Capture the cell that displays the provided text and extract its (X, Y) central coordinate. 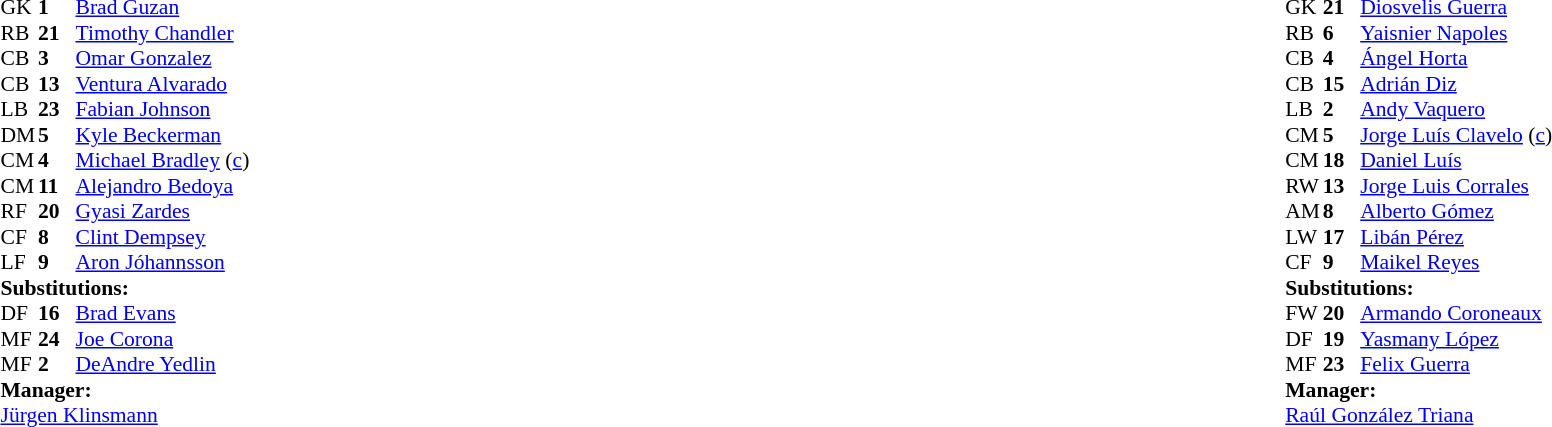
Gyasi Zardes (163, 211)
Ángel Horta (1456, 59)
17 (1342, 237)
3 (57, 59)
15 (1342, 84)
24 (57, 339)
Clint Dempsey (163, 237)
Alejandro Bedoya (163, 186)
LW (1304, 237)
Fabian Johnson (163, 109)
Yaisnier Napoles (1456, 33)
6 (1342, 33)
Andy Vaquero (1456, 109)
LF (19, 263)
Maikel Reyes (1456, 263)
18 (1342, 161)
DM (19, 135)
Jorge Luis Corrales (1456, 186)
Alberto Gómez (1456, 211)
FW (1304, 313)
Ventura Alvarado (163, 84)
Kyle Beckerman (163, 135)
Jorge Luís Clavelo (c) (1456, 135)
AM (1304, 211)
RW (1304, 186)
DeAndre Yedlin (163, 365)
Felix Guerra (1456, 365)
Libán Pérez (1456, 237)
Aron Jóhannsson (163, 263)
Yasmany López (1456, 339)
Joe Corona (163, 339)
21 (57, 33)
Timothy Chandler (163, 33)
Michael Bradley (c) (163, 161)
11 (57, 186)
Armando Coroneaux (1456, 313)
16 (57, 313)
Brad Evans (163, 313)
Daniel Luís (1456, 161)
19 (1342, 339)
RF (19, 211)
Adrián Diz (1456, 84)
Omar Gonzalez (163, 59)
